Output the [x, y] coordinate of the center of the cell containing the given text.  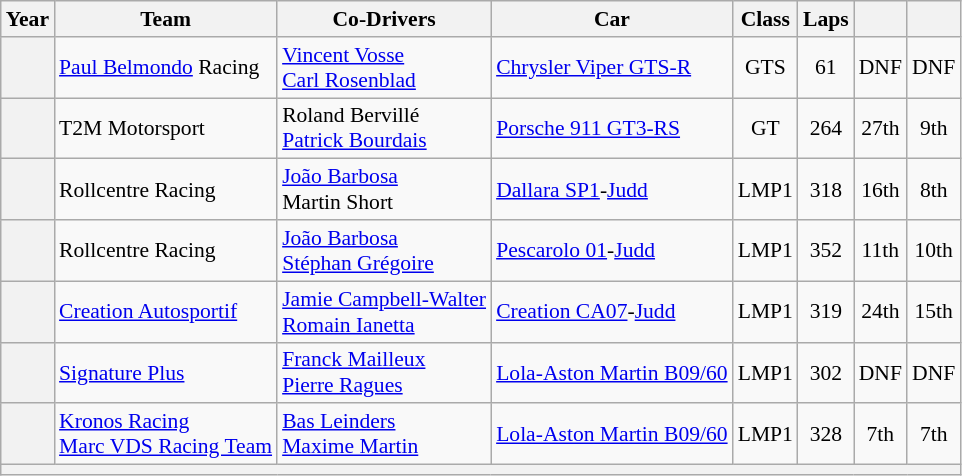
Kronos Racing Marc VDS Racing Team [166, 434]
Bas Leinders Maxime Martin [384, 434]
Dallara SP1-Judd [612, 190]
João Barbosa Martin Short [384, 190]
João Barbosa Stéphan Grégoire [384, 250]
GTS [766, 68]
GT [766, 128]
Team [166, 19]
Pescarolo 01-Judd [612, 250]
Franck Mailleux Pierre Ragues [384, 372]
Class [766, 19]
8th [934, 190]
T2M Motorsport [166, 128]
27th [880, 128]
Porsche 911 GT3-RS [612, 128]
319 [826, 312]
Creation Autosportif [166, 312]
Creation CA07-Judd [612, 312]
Signature Plus [166, 372]
Paul Belmondo Racing [166, 68]
Vincent Vosse Carl Rosenblad [384, 68]
302 [826, 372]
Roland Bervillé Patrick Bourdais [384, 128]
Laps [826, 19]
9th [934, 128]
61 [826, 68]
328 [826, 434]
Chrysler Viper GTS-R [612, 68]
11th [880, 250]
Jamie Campbell-Walter Romain Ianetta [384, 312]
10th [934, 250]
352 [826, 250]
Year [28, 19]
Car [612, 19]
16th [880, 190]
264 [826, 128]
Co-Drivers [384, 19]
318 [826, 190]
15th [934, 312]
24th [880, 312]
